Find where the given text appears and provide that cell's center as [X, Y] coordinate. 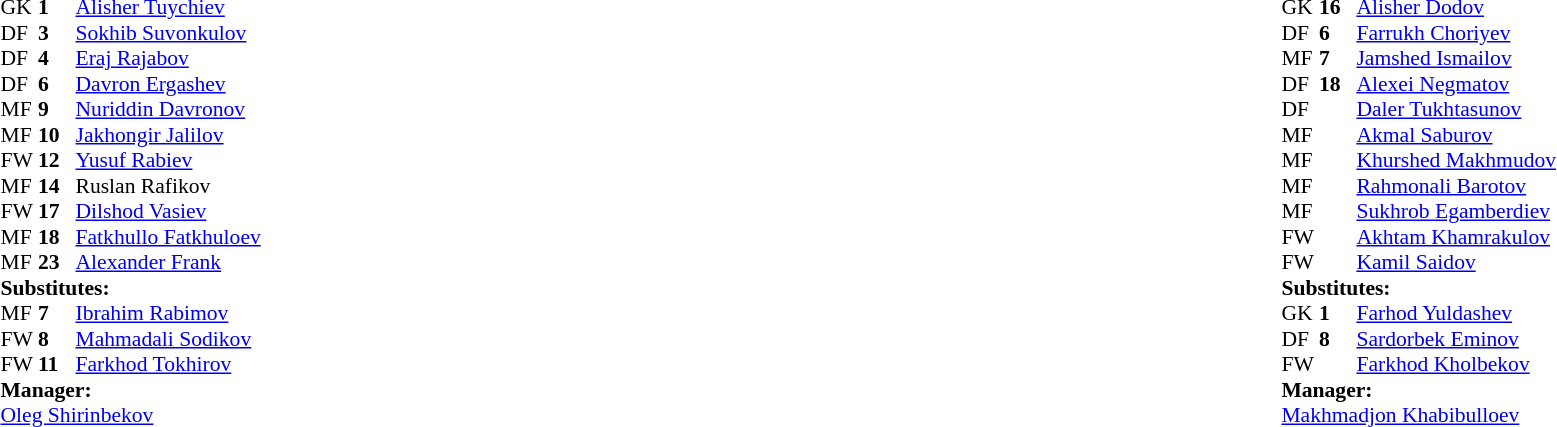
GK [1300, 313]
Jakhongir Jalilov [168, 135]
14 [57, 186]
10 [57, 135]
Kamil Saidov [1456, 263]
Farhod Yuldashev [1456, 313]
Dilshod Vasiev [168, 211]
Akhtam Khamrakulov [1456, 237]
17 [57, 211]
Mahmadali Sodikov [168, 339]
Nuriddin Davronov [168, 109]
3 [57, 33]
11 [57, 365]
Farrukh Choriyev [1456, 33]
Rahmonali Barotov [1456, 186]
Fatkhullo Fatkhuloev [168, 237]
Ruslan Rafikov [168, 186]
Sokhib Suvonkulov [168, 33]
1 [1338, 313]
Daler Tukhtasunov [1456, 109]
Farkhod Kholbekov [1456, 365]
4 [57, 59]
Farkhod Tokhirov [168, 365]
Alexander Frank [168, 263]
Ibrahim Rabimov [168, 313]
Alexei Negmatov [1456, 84]
23 [57, 263]
Eraj Rajabov [168, 59]
Sardorbek Eminov [1456, 339]
Sukhrob Egamberdiev [1456, 211]
Jamshed Ismailov [1456, 59]
Davron Ergashev [168, 84]
Yusuf Rabiev [168, 161]
Akmal Saburov [1456, 135]
Khurshed Makhmudov [1456, 161]
12 [57, 161]
9 [57, 109]
